Return (x, y) of the center of cell containing provided text 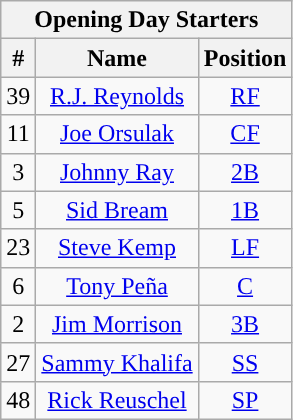
C (245, 286)
# (18, 58)
2 (18, 324)
2B (245, 172)
39 (18, 96)
Johnny Ray (117, 172)
1B (245, 210)
48 (18, 400)
RF (245, 96)
SP (245, 400)
6 (18, 286)
27 (18, 362)
3B (245, 324)
Name (117, 58)
SS (245, 362)
Position (245, 58)
Rick Reuschel (117, 400)
3 (18, 172)
Sammy Khalifa (117, 362)
5 (18, 210)
Sid Bream (117, 210)
11 (18, 134)
Joe Orsulak (117, 134)
LF (245, 248)
Steve Kemp (117, 248)
Tony Peña (117, 286)
23 (18, 248)
CF (245, 134)
R.J. Reynolds (117, 96)
Jim Morrison (117, 324)
Opening Day Starters (146, 20)
